Determine the [X, Y] coordinate at the center of the cell enclosing the given text.  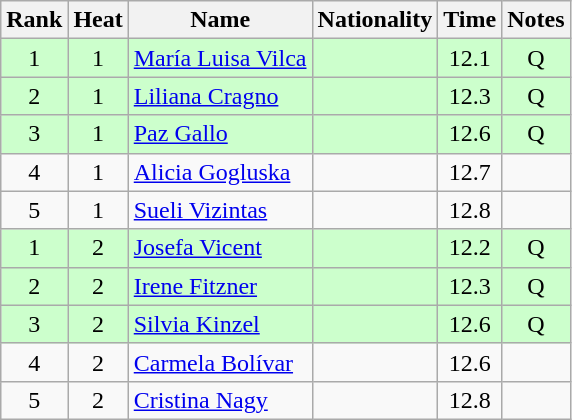
María Luisa Vilca [220, 58]
Silvia Kinzel [220, 324]
Paz Gallo [220, 134]
Rank [34, 20]
Liliana Cragno [220, 96]
Sueli Vizintas [220, 210]
12.1 [470, 58]
12.2 [470, 248]
Cristina Nagy [220, 400]
Time [470, 20]
Heat [98, 20]
Nationality [375, 20]
Notes [536, 20]
Alicia Gogluska [220, 172]
Josefa Vicent [220, 248]
Carmela Bolívar [220, 362]
Name [220, 20]
Irene Fitzner [220, 286]
12.7 [470, 172]
